Scan for the cell matching the given text and deliver its [X, Y] coordinate at center. 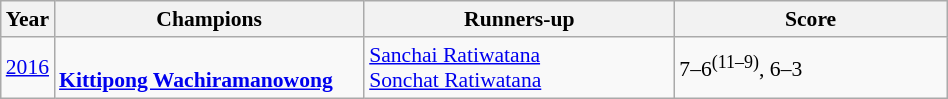
Kittipong Wachiramanowong [209, 68]
Sanchai Ratiwatana Sonchat Ratiwatana [519, 68]
Runners-up [519, 19]
2016 [28, 68]
Year [28, 19]
Score [810, 19]
Champions [209, 19]
7–6(11–9), 6–3 [810, 68]
